Extract the [X, Y] coordinate from the center of the cell holding the provided text.  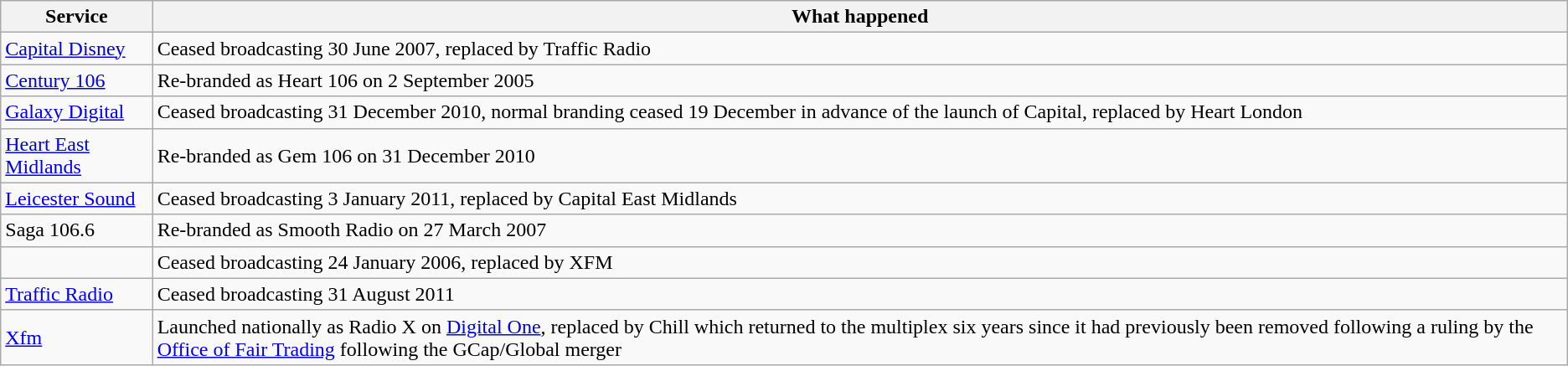
Xfm [77, 337]
Re-branded as Smooth Radio on 27 March 2007 [859, 230]
Re-branded as Heart 106 on 2 September 2005 [859, 80]
Re-branded as Gem 106 on 31 December 2010 [859, 156]
Traffic Radio [77, 294]
Ceased broadcasting 31 December 2010, normal branding ceased 19 December in advance of the launch of Capital, replaced by Heart London [859, 112]
Capital Disney [77, 49]
Ceased broadcasting 31 August 2011 [859, 294]
Ceased broadcasting 3 January 2011, replaced by Capital East Midlands [859, 198]
Century 106 [77, 80]
Leicester Sound [77, 198]
Saga 106.6 [77, 230]
What happened [859, 17]
Ceased broadcasting 30 June 2007, replaced by Traffic Radio [859, 49]
Heart East Midlands [77, 156]
Ceased broadcasting 24 January 2006, replaced by XFM [859, 262]
Service [77, 17]
Galaxy Digital [77, 112]
